Scan for the cell matching the given text and deliver its (x, y) coordinate at center. 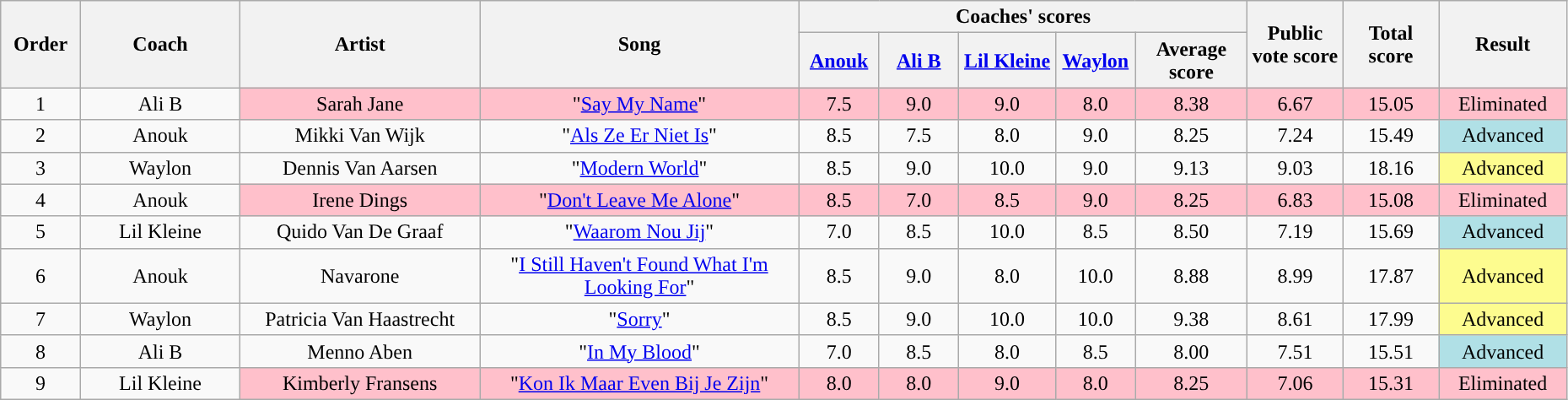
Kimberly Fransens (360, 383)
15.49 (1391, 136)
Average score (1191, 61)
9.13 (1191, 168)
Menno Aben (360, 351)
"Als Ze Er Niet Is" (639, 136)
17.99 (1391, 319)
"I Still Haven't Found What I'm Looking For" (639, 275)
"Modern World" (639, 168)
"Waarom Nou Jij" (639, 232)
15.05 (1391, 104)
"Kon Ik Maar Even Bij Je Zijn" (639, 383)
Quido Van De Graaf (360, 232)
1 (40, 104)
8.61 (1296, 319)
7.19 (1296, 232)
Artist (360, 44)
8 (40, 351)
15.08 (1391, 200)
8.99 (1296, 275)
Order (40, 44)
Navarone (360, 275)
Total score (1391, 44)
Coaches' scores (1022, 17)
4 (40, 200)
Sarah Jane (360, 104)
Result (1503, 44)
18.16 (1391, 168)
9.38 (1191, 319)
7 (40, 319)
Irene Dings (360, 200)
Patricia Van Haastrecht (360, 319)
15.51 (1391, 351)
8.88 (1191, 275)
3 (40, 168)
9.03 (1296, 168)
"Sorry" (639, 319)
15.69 (1391, 232)
6.83 (1296, 200)
Public vote score (1296, 44)
8.50 (1191, 232)
8.00 (1191, 351)
7.06 (1296, 383)
"Say My Name" (639, 104)
6 (40, 275)
Dennis Van Aarsen (360, 168)
15.31 (1391, 383)
17.87 (1391, 275)
7.24 (1296, 136)
9 (40, 383)
Mikki Van Wijk (360, 136)
6.67 (1296, 104)
"In My Blood" (639, 351)
Coach (160, 44)
2 (40, 136)
Song (639, 44)
7.51 (1296, 351)
8.38 (1191, 104)
5 (40, 232)
"Don't Leave Me Alone" (639, 200)
